Determine the [x, y] coordinate at the center of the cell enclosing the given text.  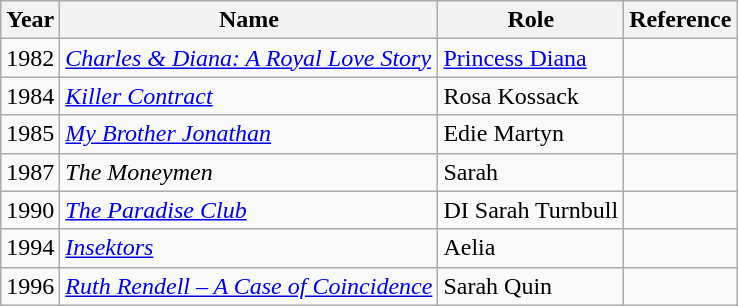
1996 [30, 286]
1990 [30, 210]
Reference [680, 20]
1982 [30, 58]
DI Sarah Turnbull [531, 210]
1985 [30, 134]
Ruth Rendell – A Case of Coincidence [249, 286]
Aelia [531, 248]
Insektors [249, 248]
Rosa Kossack [531, 96]
Sarah Quin [531, 286]
1984 [30, 96]
1987 [30, 172]
Charles & Diana: A Royal Love Story [249, 58]
Year [30, 20]
1994 [30, 248]
The Moneymen [249, 172]
Princess Diana [531, 58]
Sarah [531, 172]
Name [249, 20]
Role [531, 20]
Killer Contract [249, 96]
Edie Martyn [531, 134]
The Paradise Club [249, 210]
My Brother Jonathan [249, 134]
